Capture the cell that displays the provided text and extract its [x, y] central coordinate. 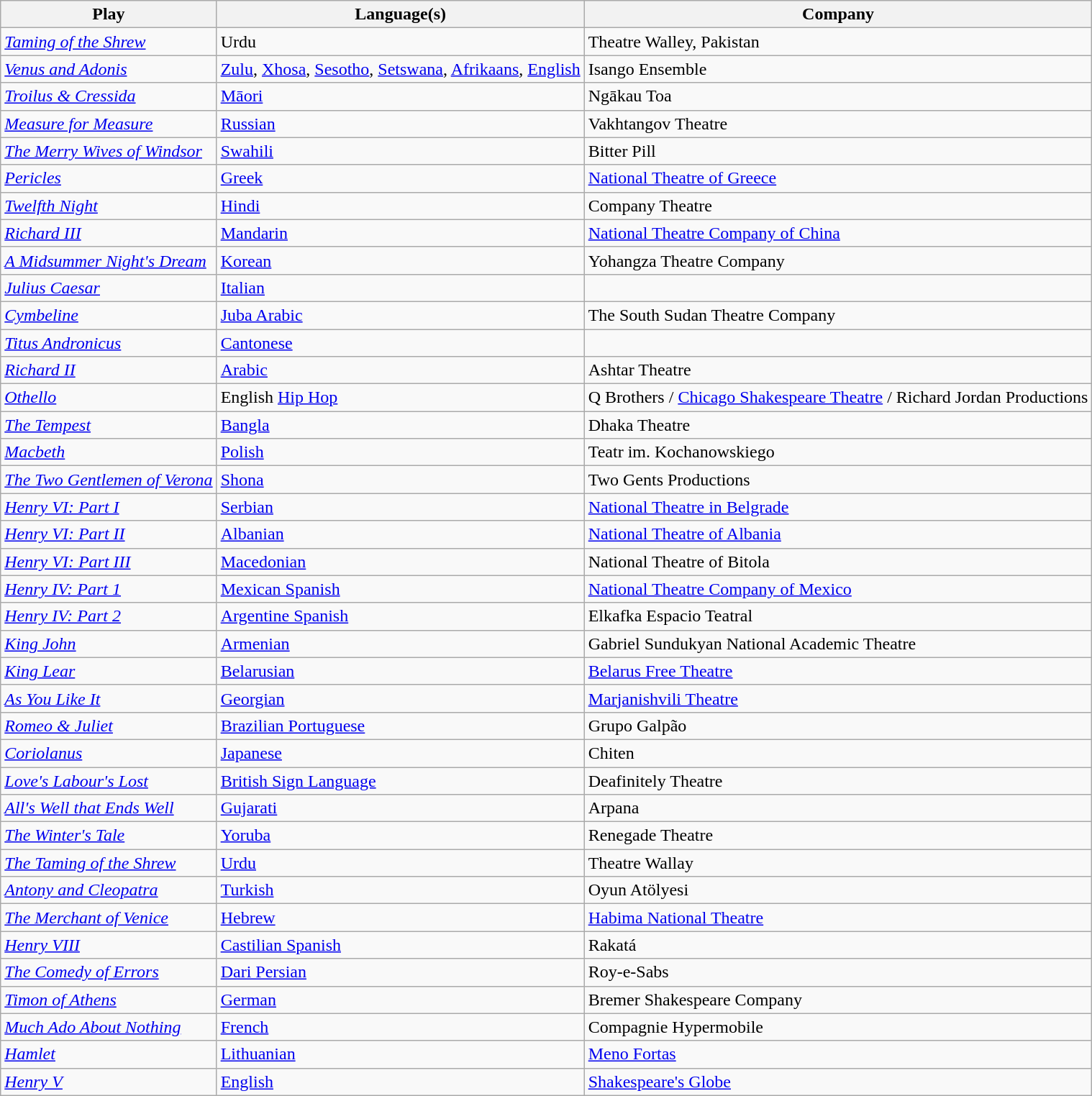
Renegade Theatre [838, 836]
Richard II [109, 370]
National Theatre of Greece [838, 178]
German [400, 1000]
Theatre Wallay [838, 863]
Oyun Atölyesi [838, 890]
The Comedy of Errors [109, 972]
Coriolanus [109, 753]
Dhaka Theatre [838, 425]
Hebrew [400, 918]
English Hip Hop [400, 398]
Henry VI: Part I [109, 507]
Shakespeare's Globe [838, 1082]
The Winter's Tale [109, 836]
Pericles [109, 178]
Ngākau Toa [838, 96]
Isango Ensemble [838, 69]
Venus and Adonis [109, 69]
Meno Fortas [838, 1054]
Teatr im. Kochanowskiego [838, 452]
Measure for Measure [109, 124]
Vakhtangov Theatre [838, 124]
Marjanishvili Theatre [838, 698]
Henry V [109, 1082]
Serbian [400, 507]
Deafinitely Theatre [838, 780]
The Taming of the Shrew [109, 863]
Korean [400, 260]
National Theatre of Albania [838, 534]
Bremer Shakespeare Company [838, 1000]
The Merry Wives of Windsor [109, 151]
Macedonian [400, 562]
Lithuanian [400, 1054]
Macbeth [109, 452]
Love's Labour's Lost [109, 780]
Dari Persian [400, 972]
Arpana [838, 808]
Bangla [400, 425]
Language(s) [400, 14]
Grupo Galpão [838, 726]
Turkish [400, 890]
Theatre Walley, Pakistan [838, 42]
Habima National Theatre [838, 918]
Gujarati [400, 808]
Zulu, Xhosa, Sesotho, Setswana, Afrikaans, English [400, 69]
Titus Andronicus [109, 343]
Yohangza Theatre Company [838, 260]
Much Ado About Nothing [109, 1027]
Taming of the Shrew [109, 42]
English [400, 1082]
Richard III [109, 233]
National Theatre Company of Mexico [838, 589]
Rakatá [838, 945]
Roy-e-Sabs [838, 972]
Armenian [400, 644]
Brazilian Portuguese [400, 726]
Henry IV: Part 2 [109, 616]
Greek [400, 178]
Antony and Cleopatra [109, 890]
King John [109, 644]
The South Sudan Theatre Company [838, 315]
Henry IV: Part 1 [109, 589]
Othello [109, 398]
King Lear [109, 671]
As You Like It [109, 698]
Julius Caesar [109, 288]
Belarusian [400, 671]
Troilus & Cressida [109, 96]
The Tempest [109, 425]
Italian [400, 288]
Company [838, 14]
Hindi [400, 206]
Arabic [400, 370]
Company Theatre [838, 206]
Japanese [400, 753]
Mexican Spanish [400, 589]
Belarus Free Theatre [838, 671]
Q Brothers / Chicago Shakespeare Theatre / Richard Jordan Productions [838, 398]
Ashtar Theatre [838, 370]
British Sign Language [400, 780]
All's Well that Ends Well [109, 808]
Yoruba [400, 836]
Shona [400, 480]
Georgian [400, 698]
Two Gents Productions [838, 480]
Compagnie Hypermobile [838, 1027]
National Theatre in Belgrade [838, 507]
A Midsummer Night's Dream [109, 260]
Elkafka Espacio Teatral [838, 616]
Gabriel Sundukyan National Academic Theatre [838, 644]
Bitter Pill [838, 151]
Juba Arabic [400, 315]
Māori [400, 96]
Chiten [838, 753]
Hamlet [109, 1054]
Play [109, 14]
The Two Gentlemen of Verona [109, 480]
Argentine Spanish [400, 616]
National Theatre Company of China [838, 233]
Albanian [400, 534]
Polish [400, 452]
French [400, 1027]
Cymbeline [109, 315]
Cantonese [400, 343]
Swahili [400, 151]
Mandarin [400, 233]
Henry VI: Part II [109, 534]
Castilian Spanish [400, 945]
Romeo & Juliet [109, 726]
Timon of Athens [109, 1000]
Henry VIII [109, 945]
National Theatre of Bitola [838, 562]
Henry VI: Part III [109, 562]
Russian [400, 124]
Twelfth Night [109, 206]
The Merchant of Venice [109, 918]
